Provide the (X, Y) coordinate of the cell's center where the given text is located.  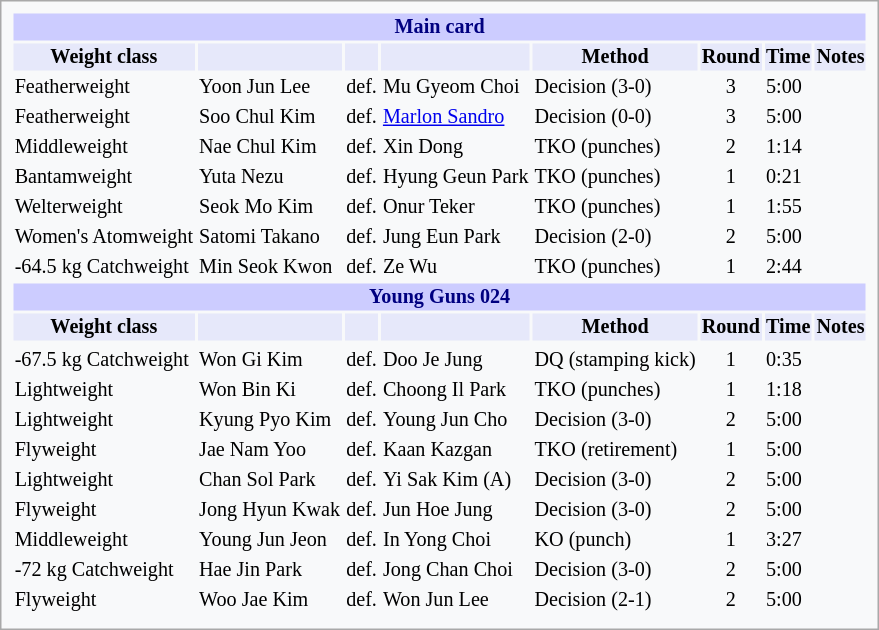
Yoon Jun Lee (270, 86)
TKO (retirement) (615, 450)
Young Jun Jeon (270, 540)
-67.5 kg Catchweight (104, 360)
0:35 (788, 360)
3:27 (788, 540)
-64.5 kg Catchweight (104, 266)
Young Jun Cho (456, 420)
1:55 (788, 206)
Decision (2-0) (615, 236)
Main card (440, 26)
Choong Il Park (456, 390)
Hae Jin Park (270, 570)
-72 kg Catchweight (104, 570)
In Yong Choi (456, 540)
Won Bin Ki (270, 390)
Young Guns 024 (440, 296)
Mu Gyeom Choi (456, 86)
Onur Teker (456, 206)
1:14 (788, 146)
Jun Hoe Jung (456, 510)
Won Jun Lee (456, 600)
Bantamweight (104, 176)
Welterweight (104, 206)
Hyung Geun Park (456, 176)
Yuta Nezu (270, 176)
Jae Nam Yoo (270, 450)
Jung Eun Park (456, 236)
Jong Hyun Kwak (270, 510)
Decision (2-1) (615, 600)
Chan Sol Park (270, 480)
Yi Sak Kim (A) (456, 480)
Won Gi Kim (270, 360)
Satomi Takano (270, 236)
Min Seok Kwon (270, 266)
Xin Dong (456, 146)
Woo Jae Kim (270, 600)
Doo Je Jung (456, 360)
KO (punch) (615, 540)
Soo Chul Kim (270, 116)
Nae Chul Kim (270, 146)
Decision (0-0) (615, 116)
1:18 (788, 390)
DQ (stamping kick) (615, 360)
Women's Atomweight (104, 236)
Kyung Pyo Kim (270, 420)
0:21 (788, 176)
2:44 (788, 266)
Kaan Kazgan (456, 450)
Seok Mo Kim (270, 206)
Marlon Sandro (456, 116)
Jong Chan Choi (456, 570)
Ze Wu (456, 266)
